Return (x, y) of the center of cell containing provided text 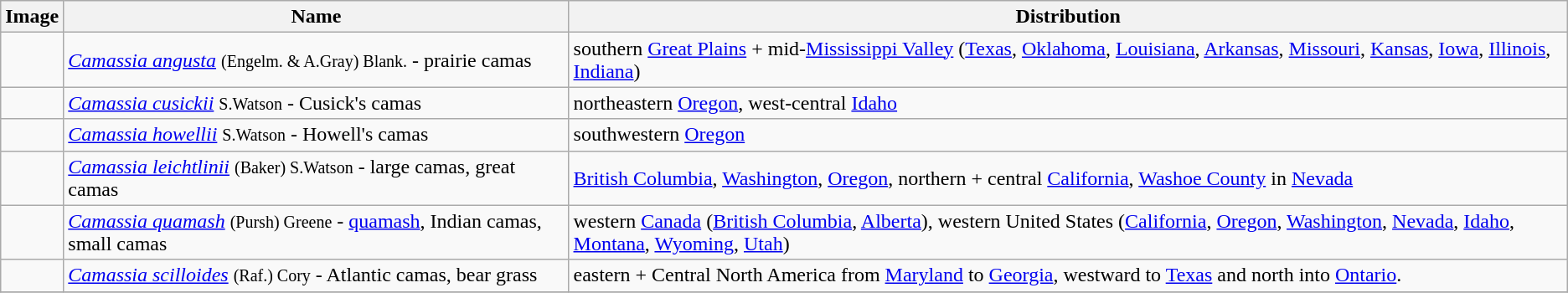
Camassia quamash (Pursh) Greene - quamash, Indian camas, small camas (317, 233)
Camassia cusickii S.Watson - Cusick's camas (317, 103)
eastern + Central North America from Maryland to Georgia, westward to Texas and north into Ontario. (1068, 275)
British Columbia, Washington, Oregon, northern + central California, Washoe County in Nevada (1068, 177)
western Canada (British Columbia, Alberta), western United States (California, Oregon, Washington, Nevada, Idaho, Montana, Wyoming, Utah) (1068, 233)
southern Great Plains + mid-Mississippi Valley (Texas, Oklahoma, Louisiana, Arkansas, Missouri, Kansas, Iowa, Illinois, Indiana) (1068, 60)
Name (317, 17)
Camassia scilloides (Raf.) Cory - Atlantic camas, bear grass (317, 275)
Distribution (1068, 17)
Camassia leichtlinii (Baker) S.Watson - large camas, great camas (317, 177)
Camassia angusta (Engelm. & A.Gray) Blank. - prairie camas (317, 60)
Image (32, 17)
southwestern Oregon (1068, 135)
Camassia howellii S.Watson - Howell's camas (317, 135)
northeastern Oregon, west-central Idaho (1068, 103)
